Find where the given text appears and provide that cell's center as [x, y] coordinate. 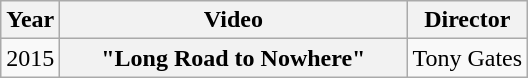
"Long Road to Nowhere" [234, 58]
Video [234, 20]
Year [30, 20]
2015 [30, 58]
Tony Gates [468, 58]
Director [468, 20]
